Pinpoint the cell where the given text exists, returning its [X, Y] midpoint coordinate. 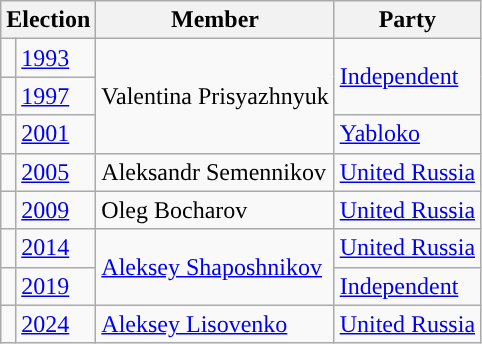
2005 [56, 172]
Yabloko [407, 134]
1997 [56, 96]
Election [48, 20]
2024 [56, 324]
2019 [56, 286]
Oleg Bocharov [215, 210]
2001 [56, 134]
2009 [56, 210]
Aleksey Lisovenko [215, 324]
Party [407, 20]
Aleksandr Semennikov [215, 172]
1993 [56, 58]
2014 [56, 248]
Member [215, 20]
Valentina Prisyazhnyuk [215, 96]
Aleksey Shaposhnikov [215, 267]
